Locate the cell with the specified text and output its [x, y] center coordinate. 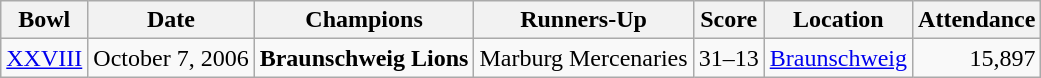
Marburg Mercenaries [584, 58]
Location [838, 20]
Champions [364, 20]
15,897 [977, 58]
Date [171, 20]
Braunschweig [838, 58]
Runners-Up [584, 20]
Braunschweig Lions [364, 58]
XXVIII [44, 58]
Score [728, 20]
Bowl [44, 20]
October 7, 2006 [171, 58]
Attendance [977, 20]
31–13 [728, 58]
